Provide the (X, Y) coordinate of the cell's center where the given text is located.  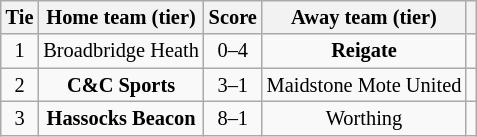
Maidstone Mote United (364, 85)
Score (233, 17)
2 (20, 85)
Away team (tier) (364, 17)
3–1 (233, 85)
Home team (tier) (120, 17)
Worthing (364, 118)
C&C Sports (120, 85)
Reigate (364, 51)
1 (20, 51)
8–1 (233, 118)
3 (20, 118)
Hassocks Beacon (120, 118)
Broadbridge Heath (120, 51)
0–4 (233, 51)
Tie (20, 17)
